Extract the (X, Y) coordinate from the center of the cell holding the provided text.  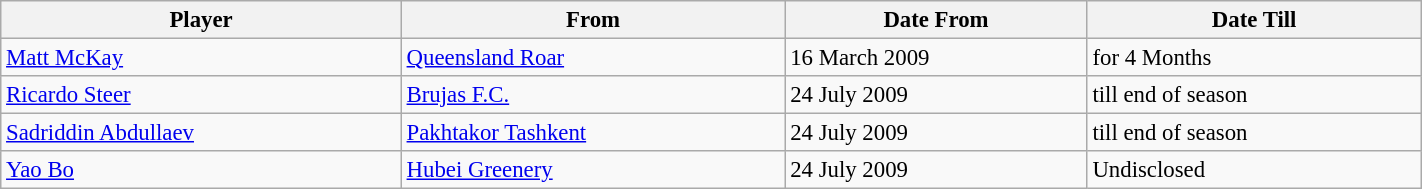
Date Till (1254, 20)
Sadriddin Abdullaev (202, 133)
16 March 2009 (936, 58)
Ricardo Steer (202, 95)
Queensland Roar (593, 58)
Date From (936, 20)
Hubei Greenery (593, 170)
for 4 Months (1254, 58)
Player (202, 20)
Undisclosed (1254, 170)
Matt McKay (202, 58)
Brujas F.C. (593, 95)
From (593, 20)
Yao Bo (202, 170)
Pakhtakor Tashkent (593, 133)
